Return the [x, y] coordinate for the center point of the cell that contains the specified text.  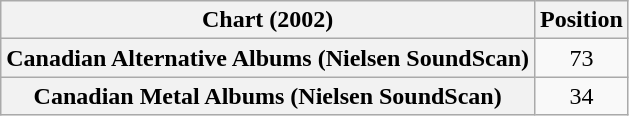
73 [582, 58]
Chart (2002) [268, 20]
34 [582, 96]
Canadian Alternative Albums (Nielsen SoundScan) [268, 58]
Position [582, 20]
Canadian Metal Albums (Nielsen SoundScan) [268, 96]
